Return the [x, y] coordinate for the center point of the cell that contains the specified text.  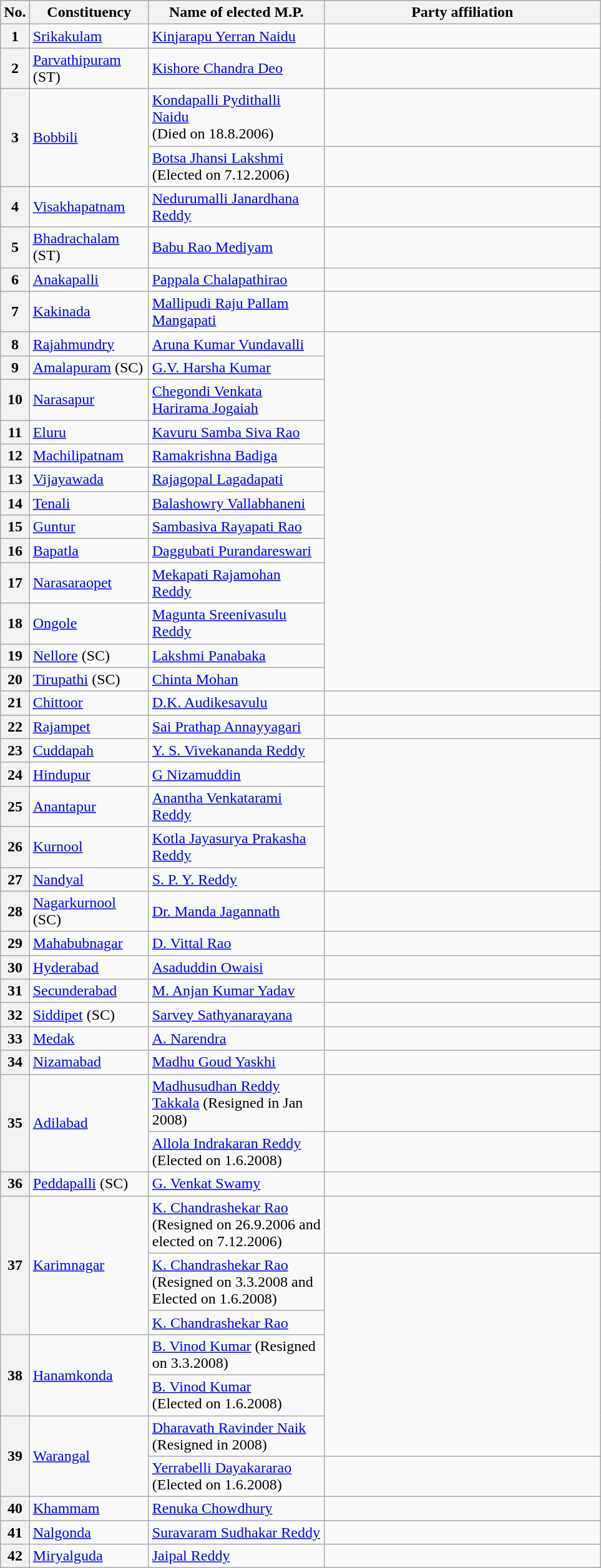
Sai Prathap Annayyagari [236, 727]
D.K. Audikesavulu [236, 703]
D. Vittal Rao [236, 944]
14 [15, 503]
30 [15, 967]
Kakinada [89, 312]
Kotla Jayasurya Prakasha Reddy [236, 847]
25 [15, 806]
Bobbili [89, 137]
16 [15, 551]
No. [15, 12]
23 [15, 750]
10 [15, 399]
Secunderabad [89, 991]
42 [15, 1556]
Kavuru Samba Siva Rao [236, 432]
6 [15, 279]
Anantapur [89, 806]
1 [15, 36]
28 [15, 912]
Kishore Chandra Deo [236, 69]
Aruna Kumar Vundavalli [236, 344]
Visakhapatnam [89, 207]
40 [15, 1509]
Asaduddin Owaisi [236, 967]
Renuka Chowdhury [236, 1509]
22 [15, 727]
G Nizamuddin [236, 774]
21 [15, 703]
Nizamabad [89, 1062]
7 [15, 312]
29 [15, 944]
37 [15, 1265]
Amalapuram (SC) [89, 367]
Party affiliation [462, 12]
Machilipatnam [89, 456]
31 [15, 991]
Anakapalli [89, 279]
8 [15, 344]
Medak [89, 1038]
Chegondi Venkata Harirama Jogaiah [236, 399]
3 [15, 137]
Nagarkurnool (SC) [89, 912]
Adilabad [89, 1123]
Daggubati Purandareswari [236, 551]
G. Venkat Swamy [236, 1184]
Eluru [89, 432]
Hyderabad [89, 967]
Bhadrachalam (ST) [89, 247]
Mallipudi Raju Pallam Mangapati [236, 312]
Name of elected M.P. [236, 12]
Suravaram Sudhakar Reddy [236, 1532]
Khammam [89, 1509]
9 [15, 367]
Hanamkonda [89, 1375]
38 [15, 1375]
Srikakulam [89, 36]
Babu Rao Mediyam [236, 247]
Chittoor [89, 703]
Narasaraopet [89, 583]
Rajagopal Lagadapati [236, 480]
Constituency [89, 12]
Guntur [89, 527]
Kinjarapu Yerran Naidu [236, 36]
27 [15, 879]
Bapatla [89, 551]
K. Chandrashekar Rao (Resigned on 26.9.2006 and elected on 7.12.2006) [236, 1224]
12 [15, 456]
Rajahmundry [89, 344]
Tirupathi (SC) [89, 679]
39 [15, 1456]
32 [15, 1015]
18 [15, 624]
Jaipal Reddy [236, 1556]
Cuddapah [89, 750]
K. Chandrashekar Rao [236, 1322]
4 [15, 207]
G.V. Harsha Kumar [236, 367]
Nellore (SC) [89, 656]
Narasapur [89, 399]
Parvathipuram (ST) [89, 69]
Kondapalli Pydithalli Naidu(Died on 18.8.2006) [236, 117]
19 [15, 656]
Botsa Jhansi Lakshmi(Elected on 7.12.2006) [236, 166]
Anantha Venkatarami Reddy [236, 806]
Allola Indrakaran Reddy(Elected on 1.6.2008) [236, 1151]
Madhusudhan Reddy Takkala (Resigned in Jan 2008) [236, 1103]
Chinta Mohan [236, 679]
Balashowry Vallabhaneni [236, 503]
5 [15, 247]
Ramakrishna Badiga [236, 456]
Kurnool [89, 847]
Dharavath Ravinder Naik(Resigned in 2008) [236, 1436]
Miryalguda [89, 1556]
M. Anjan Kumar Yadav [236, 991]
17 [15, 583]
Karimnagar [89, 1265]
24 [15, 774]
Y. S. Vivekananda Reddy [236, 750]
Dr. Manda Jagannath [236, 912]
Rajampet [89, 727]
Madhu Goud Yaskhi [236, 1062]
Nandyal [89, 879]
Lakshmi Panabaka [236, 656]
20 [15, 679]
S. P. Y. Reddy [236, 879]
Siddipet (SC) [89, 1015]
Vijayawada [89, 480]
Nedurumalli Janardhana Reddy [236, 207]
36 [15, 1184]
2 [15, 69]
Pappala Chalapathirao [236, 279]
11 [15, 432]
Hindupur [89, 774]
Warangal [89, 1456]
Magunta Sreenivasulu Reddy [236, 624]
Sambasiva Rayapati Rao [236, 527]
34 [15, 1062]
13 [15, 480]
Ongole [89, 624]
Yerrabelli Dayakararao(Elected on 1.6.2008) [236, 1477]
Sarvey Sathyanarayana [236, 1015]
B. Vinod Kumar (Resigned on 3.3.2008) [236, 1355]
Tenali [89, 503]
A. Narendra [236, 1038]
26 [15, 847]
41 [15, 1532]
Mekapati Rajamohan Reddy [236, 583]
Mahabubnagar [89, 944]
15 [15, 527]
K. Chandrashekar Rao (Resigned on 3.3.2008 and Elected on 1.6.2008) [236, 1282]
33 [15, 1038]
Peddapalli (SC) [89, 1184]
35 [15, 1123]
Nalgonda [89, 1532]
B. Vinod Kumar(Elected on 1.6.2008) [236, 1395]
